Capture the cell that displays the provided text and extract its (X, Y) central coordinate. 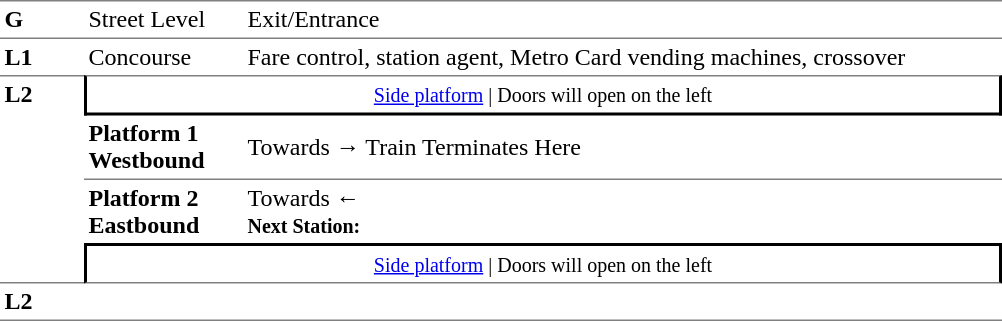
G (42, 20)
Platform 2Eastbound (164, 212)
Concourse (164, 57)
Street Level (164, 20)
L1 (42, 57)
Towards ← Next Station: (622, 212)
Exit/Entrance (622, 20)
L2 (42, 179)
Fare control, station agent, Metro Card vending machines, crossover (622, 57)
Towards → Train Terminates Here (622, 148)
Platform 1Westbound (164, 148)
